From the cell containing the given text, extract its center point as (x, y) coordinate. 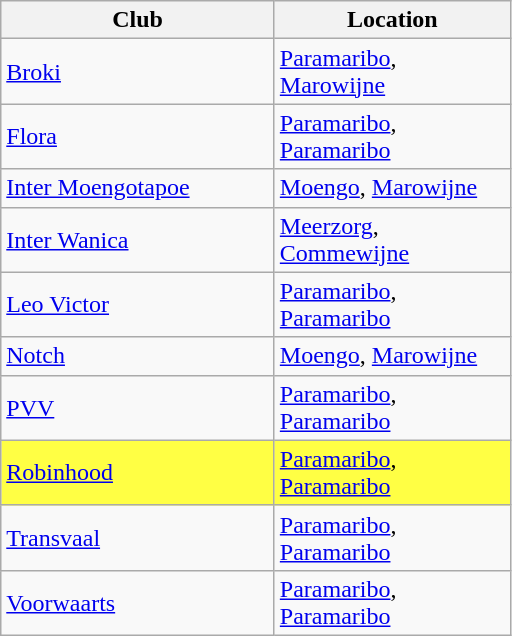
Leo Victor (138, 304)
Transvaal (138, 538)
Meerzorg, Commewijne (392, 240)
Inter Wanica (138, 240)
Robinhood (138, 472)
Notch (138, 356)
Club (138, 20)
Location (392, 20)
Inter Moengotapoe (138, 188)
Flora (138, 136)
Voorwaarts (138, 602)
PVV (138, 408)
Broki (138, 72)
Paramaribo, Marowijne (392, 72)
